Identify which cell holds the provided text, then report its [X, Y] central coordinate. 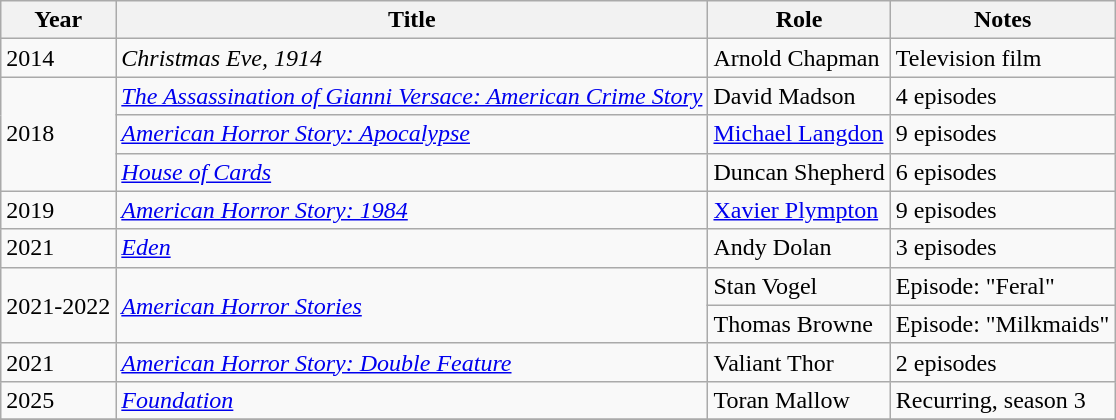
House of Cards [412, 172]
Role [799, 20]
David Madson [799, 96]
Year [58, 20]
Eden [412, 248]
American Horror Story: Apocalypse [412, 134]
Thomas Browne [799, 324]
Recurring, season 3 [1002, 400]
Duncan Shepherd [799, 172]
Valiant Thor [799, 362]
Notes [1002, 20]
American Horror Story: 1984 [412, 210]
Andy Dolan [799, 248]
Toran Mallow [799, 400]
Television film [1002, 58]
Christmas Eve, 1914 [412, 58]
3 episodes [1002, 248]
Episode: "Feral" [1002, 286]
6 episodes [1002, 172]
2021-2022 [58, 305]
2014 [58, 58]
4 episodes [1002, 96]
Stan Vogel [799, 286]
Episode: "Milkmaids" [1002, 324]
Foundation [412, 400]
2 episodes [1002, 362]
American Horror Story: Double Feature [412, 362]
2019 [58, 210]
The Assassination of Gianni Versace: American Crime Story [412, 96]
Arnold Chapman [799, 58]
2018 [58, 134]
Xavier Plympton [799, 210]
American Horror Stories [412, 305]
2025 [58, 400]
Michael Langdon [799, 134]
Title [412, 20]
